Pinpoint the cell where the given text exists, returning its (X, Y) midpoint coordinate. 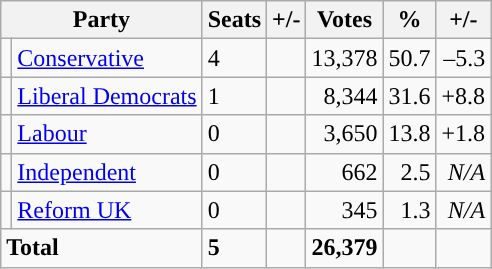
Total (102, 248)
345 (344, 210)
26,379 (344, 248)
Liberal Democrats (107, 96)
Party (102, 20)
13.8 (410, 134)
662 (344, 172)
Independent (107, 172)
1.3 (410, 210)
2.5 (410, 172)
Seats (234, 20)
3,650 (344, 134)
–5.3 (464, 58)
Labour (107, 134)
4 (234, 58)
1 (234, 96)
Votes (344, 20)
+1.8 (464, 134)
50.7 (410, 58)
+8.8 (464, 96)
Reform UK (107, 210)
Conservative (107, 58)
31.6 (410, 96)
8,344 (344, 96)
5 (234, 248)
% (410, 20)
13,378 (344, 58)
